Output the (x, y) coordinate of the center of the cell containing the given text.  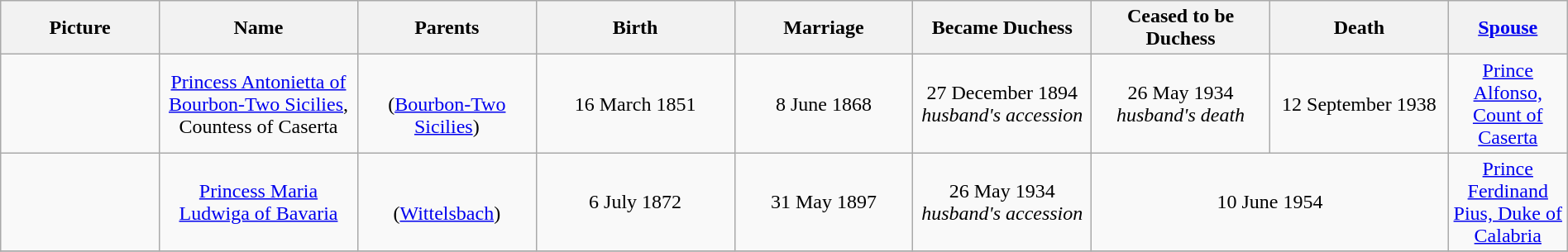
6 July 1872 (635, 202)
12 September 1938 (1359, 104)
Princess Maria Ludwiga of Bavaria (259, 202)
Marriage (824, 28)
(Bourbon-Two Sicilies) (447, 104)
Parents (447, 28)
Princess Antonietta of Bourbon-Two Sicilies, Countess of Caserta (259, 104)
31 May 1897 (824, 202)
27 December 1894husband's accession (1002, 104)
16 March 1851 (635, 104)
Name (259, 28)
10 June 1954 (1270, 202)
26 May 1934husband's death (1181, 104)
Birth (635, 28)
Spouse (1508, 28)
Ceased to be Duchess (1181, 28)
8 June 1868 (824, 104)
Picture (80, 28)
Death (1359, 28)
26 May 1934husband's accession (1002, 202)
Prince Ferdinand Pius, Duke of Calabria (1508, 202)
Became Duchess (1002, 28)
(Wittelsbach) (447, 202)
Prince Alfonso, Count of Caserta (1508, 104)
